Capture the cell that displays the provided text and extract its (x, y) central coordinate. 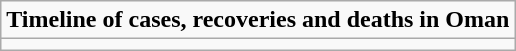
Timeline of cases, recoveries and deaths in Oman (258, 20)
